Identify which cell holds the provided text, then report its (x, y) central coordinate. 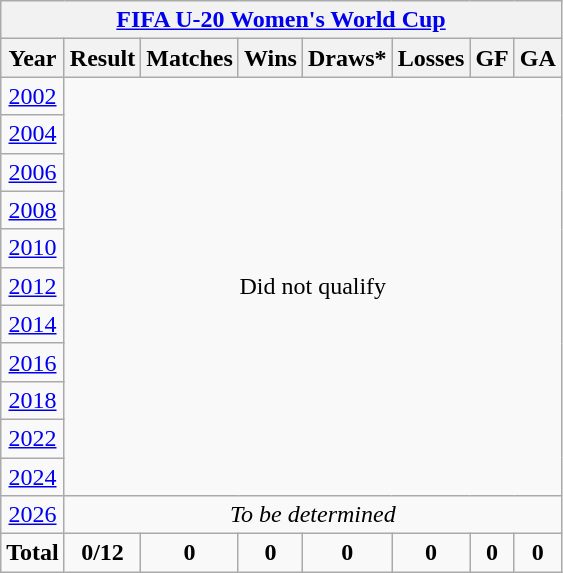
GF (492, 58)
FIFA U-20 Women's World Cup (282, 20)
Draws* (347, 58)
To be determined (312, 515)
Year (33, 58)
2002 (33, 96)
Result (102, 58)
2012 (33, 286)
Total (33, 553)
2026 (33, 515)
2016 (33, 362)
Wins (270, 58)
GA (538, 58)
2018 (33, 400)
2004 (33, 134)
2022 (33, 438)
2024 (33, 477)
Matches (190, 58)
Losses (431, 58)
2006 (33, 172)
Did not qualify (312, 286)
2008 (33, 210)
2014 (33, 324)
0/12 (102, 553)
2010 (33, 248)
